From the cell containing the given text, extract its center point as [x, y] coordinate. 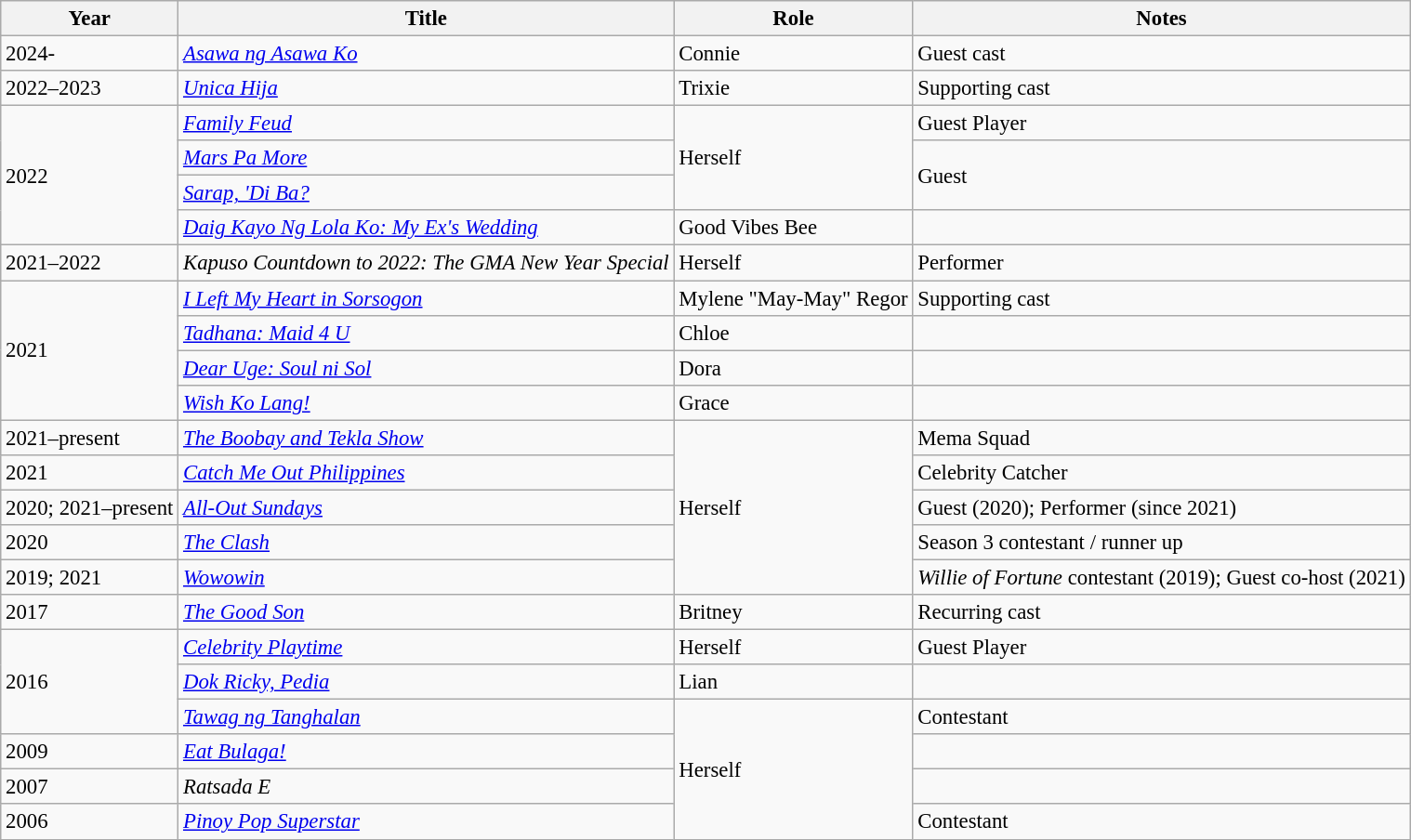
2016 [89, 682]
Britney [794, 612]
Dear Uge: Soul ni Sol [426, 368]
2022–2023 [89, 88]
All-Out Sundays [426, 507]
Tawag ng Tanghalan [426, 717]
Kapuso Countdown to 2022: The GMA New Year Special [426, 263]
Tadhana: Maid 4 U [426, 333]
2024- [89, 54]
Eat Bulaga! [426, 752]
Year [89, 19]
Guest [1162, 175]
Dok Ricky, Pedia [426, 682]
Guest (2020); Performer (since 2021) [1162, 507]
The Good Son [426, 612]
Celebrity Playtime [426, 648]
Notes [1162, 19]
Ratsada E [426, 787]
2021–present [89, 438]
Daig Kayo Ng Lola Ko: My Ex's Wedding [426, 228]
Sarap, 'Di Ba? [426, 193]
2020 [89, 543]
Mylene "May-May" Regor [794, 298]
Role [794, 19]
Good Vibes Bee [794, 228]
Wowowin [426, 577]
2020; 2021–present [89, 507]
I Left My Heart in Sorsogon [426, 298]
2021–2022 [89, 263]
2022 [89, 176]
Grace [794, 402]
Family Feud [426, 124]
The Boobay and Tekla Show [426, 438]
Connie [794, 54]
Unica Hija [426, 88]
2007 [89, 787]
Dora [794, 368]
Performer [1162, 263]
2019; 2021 [89, 577]
Recurring cast [1162, 612]
Asawa ng Asawa Ko [426, 54]
Wish Ko Lang! [426, 402]
Pinoy Pop Superstar [426, 822]
Lian [794, 682]
Mars Pa More [426, 158]
2009 [89, 752]
Season 3 contestant / runner up [1162, 543]
Willie of Fortune contestant (2019); Guest co-host (2021) [1162, 577]
Mema Squad [1162, 438]
Title [426, 19]
2006 [89, 822]
Guest cast [1162, 54]
2017 [89, 612]
Chloe [794, 333]
The Clash [426, 543]
Catch Me Out Philippines [426, 473]
Celebrity Catcher [1162, 473]
Trixie [794, 88]
